From the cell containing the given text, extract its center point as [x, y] coordinate. 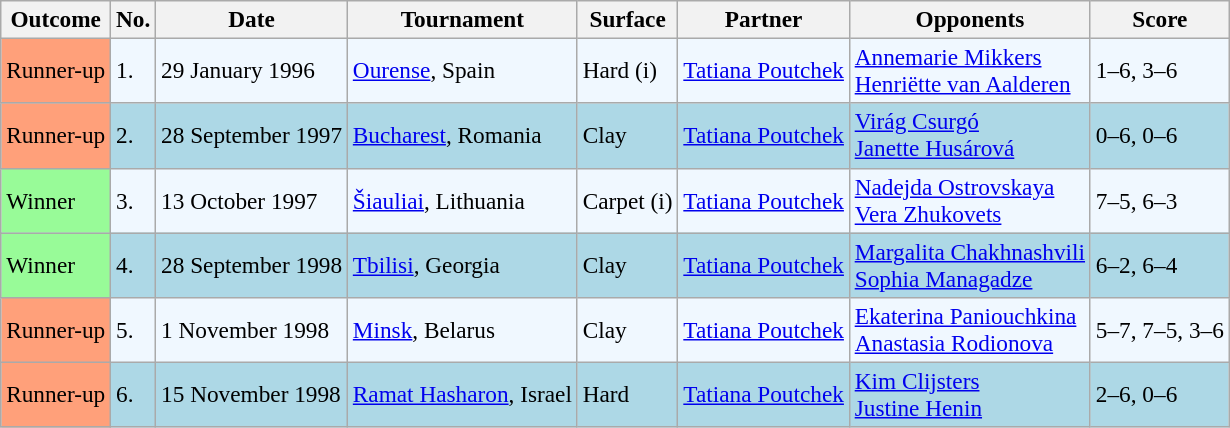
No. [134, 19]
Margalita Chakhnashvili Sophia Managadze [970, 264]
Date [252, 19]
15 November 1998 [252, 394]
1–6, 3–6 [1160, 70]
Tournament [462, 19]
28 September 1997 [252, 136]
Ramat Hasharon, Israel [462, 394]
Annemarie Mikkers Henriëtte van Aalderen [970, 70]
4. [134, 264]
Score [1160, 19]
Bucharest, Romania [462, 136]
Virág Csurgó Janette Husárová [970, 136]
28 September 1998 [252, 264]
0–6, 0–6 [1160, 136]
Outcome [56, 19]
6–2, 6–4 [1160, 264]
5–7, 7–5, 3–6 [1160, 330]
Ekaterina Paniouchkina Anastasia Rodionova [970, 330]
1. [134, 70]
6. [134, 394]
Kim Clijsters Justine Henin [970, 394]
Hard (i) [628, 70]
1 November 1998 [252, 330]
13 October 1997 [252, 200]
Tbilisi, Georgia [462, 264]
5. [134, 330]
Nadejda Ostrovskaya Vera Zhukovets [970, 200]
Hard [628, 394]
Surface [628, 19]
7–5, 6–3 [1160, 200]
Šiauliai, Lithuania [462, 200]
3. [134, 200]
2–6, 0–6 [1160, 394]
2. [134, 136]
Ourense, Spain [462, 70]
Carpet (i) [628, 200]
Minsk, Belarus [462, 330]
29 January 1996 [252, 70]
Opponents [970, 19]
Partner [764, 19]
